Search for the cell housing the specified text and yield its [x, y] center coordinate. 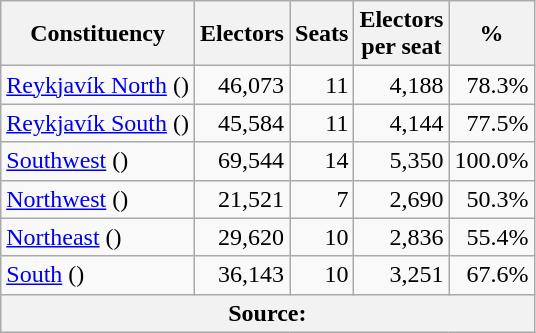
100.0% [492, 161]
78.3% [492, 85]
Electorsper seat [402, 34]
21,521 [242, 199]
Reykjavík South () [98, 123]
50.3% [492, 199]
7 [322, 199]
South () [98, 275]
29,620 [242, 237]
Seats [322, 34]
% [492, 34]
77.5% [492, 123]
Source: [268, 313]
4,188 [402, 85]
67.6% [492, 275]
4,144 [402, 123]
Electors [242, 34]
55.4% [492, 237]
2,690 [402, 199]
45,584 [242, 123]
69,544 [242, 161]
Northwest () [98, 199]
36,143 [242, 275]
14 [322, 161]
3,251 [402, 275]
Reykjavík North () [98, 85]
46,073 [242, 85]
Southwest () [98, 161]
5,350 [402, 161]
2,836 [402, 237]
Constituency [98, 34]
Northeast () [98, 237]
